Return the [x, y] coordinate for the center point of the cell that contains the specified text.  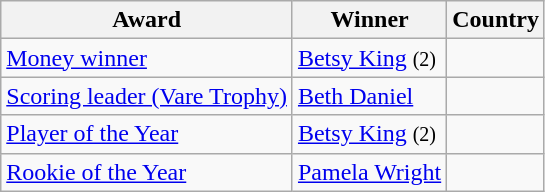
Player of the Year [147, 134]
Award [147, 20]
Scoring leader (Vare Trophy) [147, 96]
Beth Daniel [369, 96]
Rookie of the Year [147, 172]
Money winner [147, 58]
Country [496, 20]
Winner [369, 20]
Pamela Wright [369, 172]
